Capture the cell that displays the provided text and extract its [X, Y] central coordinate. 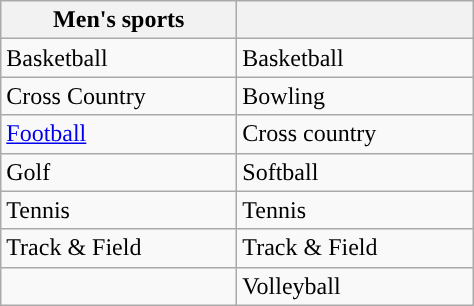
Football [119, 134]
Volleyball [355, 286]
Men's sports [119, 20]
Cross country [355, 134]
Cross Country [119, 96]
Golf [119, 172]
Bowling [355, 96]
Softball [355, 172]
